Capture the cell that displays the provided text and extract its [x, y] central coordinate. 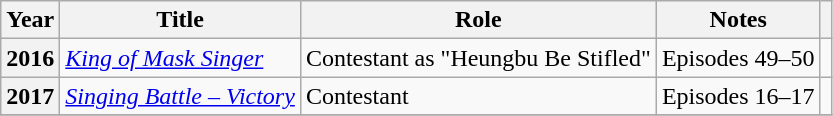
Contestant [478, 96]
2016 [30, 58]
Year [30, 20]
King of Mask Singer [180, 58]
Role [478, 20]
Title [180, 20]
Episodes 49–50 [738, 58]
Notes [738, 20]
Episodes 16–17 [738, 96]
2017 [30, 96]
Singing Battle – Victory [180, 96]
Contestant as "Heungbu Be Stifled" [478, 58]
